Determine the [x, y] coordinate at the center of the cell enclosing the given text.  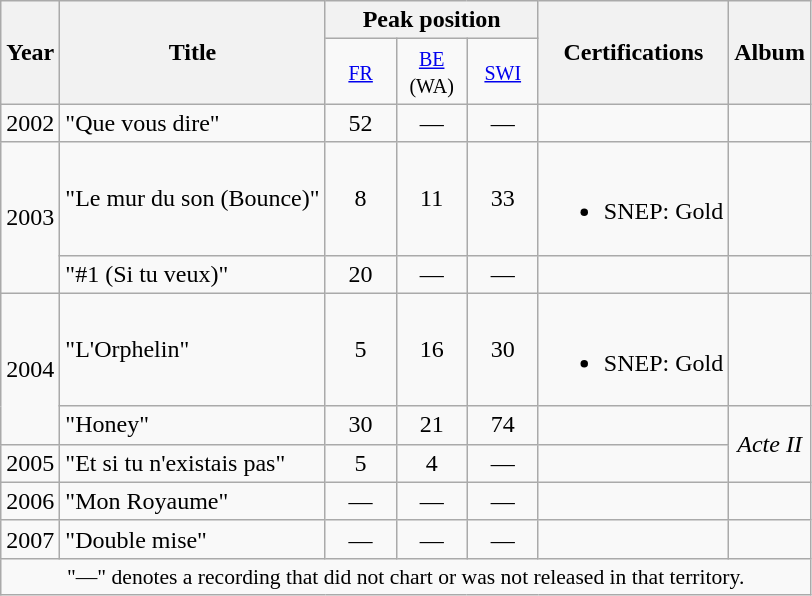
"Honey" [192, 425]
"Le mur du son (Bounce)" [192, 198]
2004 [30, 368]
21 [432, 425]
"Que vous dire" [192, 123]
Peak position [432, 20]
BE (WA) [432, 72]
2005 [30, 463]
Title [192, 52]
20 [360, 274]
"—" denotes a recording that did not chart or was not released in that territory. [406, 576]
2003 [30, 218]
2006 [30, 501]
"Et si tu n'existais pas" [192, 463]
8 [360, 198]
Certifications [633, 52]
Album [770, 52]
33 [502, 198]
52 [360, 123]
Acte II [770, 444]
74 [502, 425]
"Mon Royaume" [192, 501]
"Double mise" [192, 539]
Year [30, 52]
16 [432, 350]
FR [360, 72]
SWI [502, 72]
2002 [30, 123]
4 [432, 463]
"L'Orphelin" [192, 350]
11 [432, 198]
"#1 (Si tu veux)" [192, 274]
2007 [30, 539]
